Extract the (x, y) coordinate from the center of the cell holding the provided text.  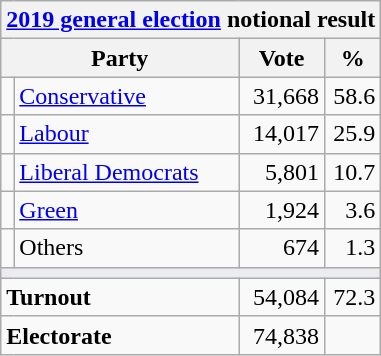
2019 general election notional result (191, 20)
% (353, 58)
Green (126, 210)
674 (282, 248)
Others (126, 248)
Electorate (120, 335)
1.3 (353, 248)
Party (120, 58)
Labour (126, 134)
3.6 (353, 210)
10.7 (353, 172)
54,084 (282, 297)
25.9 (353, 134)
58.6 (353, 96)
1,924 (282, 210)
Conservative (126, 96)
Vote (282, 58)
Liberal Democrats (126, 172)
31,668 (282, 96)
14,017 (282, 134)
74,838 (282, 335)
Turnout (120, 297)
72.3 (353, 297)
5,801 (282, 172)
